From the cell containing the given text, extract its center point as (X, Y) coordinate. 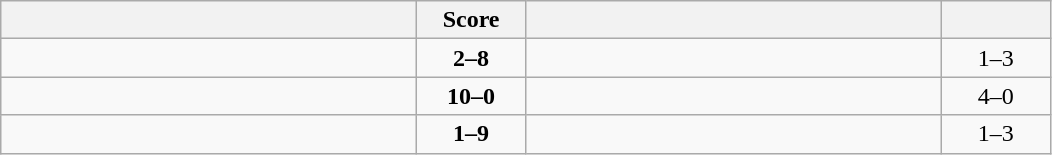
2–8 (472, 58)
10–0 (472, 96)
4–0 (996, 96)
Score (472, 20)
1–9 (472, 134)
